Find where the given text appears and provide that cell's center as (X, Y) coordinate. 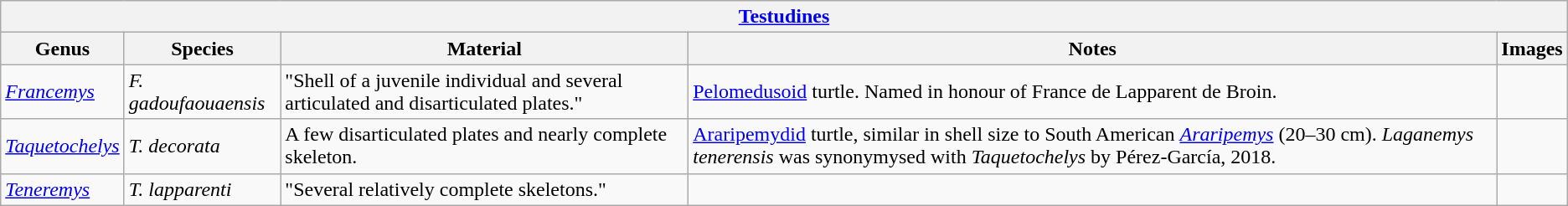
Pelomedusoid turtle. Named in honour of France de Lapparent de Broin. (1092, 92)
Teneremys (62, 189)
Genus (62, 49)
A few disarticulated plates and nearly complete skeleton. (484, 146)
T. lapparenti (203, 189)
Taquetochelys (62, 146)
Species (203, 49)
Material (484, 49)
T. decorata (203, 146)
Testudines (784, 17)
F. gadoufaouaensis (203, 92)
"Shell of a juvenile individual and several articulated and disarticulated plates." (484, 92)
"Several relatively complete skeletons." (484, 189)
Francemys (62, 92)
Images (1532, 49)
Notes (1092, 49)
